Find where the given text appears and provide that cell's center as (X, Y) coordinate. 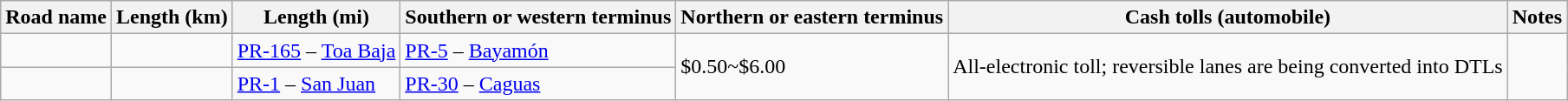
Cash tolls (automobile) (1227, 17)
PR-1 – San Juan (316, 84)
All-electronic toll; reversible lanes are being converted into DTLs (1227, 67)
PR-30 – Caguas (538, 84)
$0.50~$6.00 (812, 67)
Notes (1537, 17)
Length (km) (172, 17)
PR-5 – Bayamón (538, 50)
Northern or eastern terminus (812, 17)
PR-165 – Toa Baja (316, 50)
Southern or western terminus (538, 17)
Road name (56, 17)
Length (mi) (316, 17)
